Locate the cell with the specified text and output its [x, y] center coordinate. 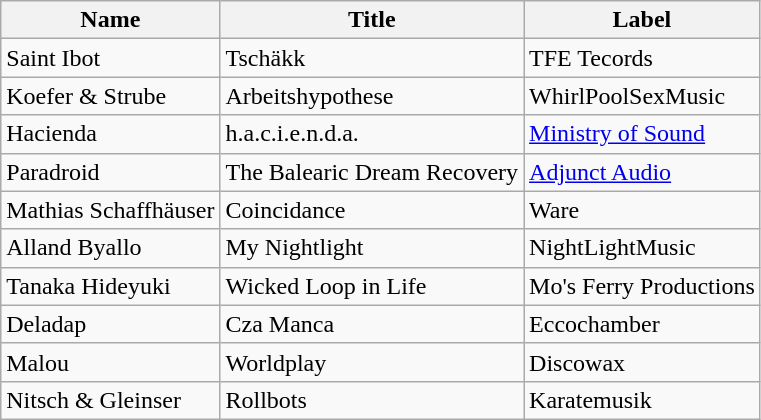
WhirlPoolSexMusic [642, 96]
Mathias Schaffhäuser [110, 210]
Wicked Loop in Life [372, 286]
Tschäkk [372, 58]
Tanaka Hideyuki [110, 286]
Name [110, 20]
Adjunct Audio [642, 172]
Discowax [642, 362]
The Balearic Dream Recovery [372, 172]
NightLightMusic [642, 248]
Worldplay [372, 362]
Ware [642, 210]
Paradroid [110, 172]
Saint Ibot [110, 58]
Label [642, 20]
Rollbots [372, 400]
TFE Tecords [642, 58]
Mo's Ferry Productions [642, 286]
Coincidance [372, 210]
h.a.c.i.e.n.d.a. [372, 134]
Hacienda [110, 134]
Ministry of Sound [642, 134]
Koefer & Strube [110, 96]
Alland Byallo [110, 248]
Nitsch & Gleinser [110, 400]
Karatemusik [642, 400]
Arbeitshypothese [372, 96]
Eccochamber [642, 324]
Deladap [110, 324]
My Nightlight [372, 248]
Title [372, 20]
Cza Manca [372, 324]
Malou [110, 362]
